Extract the (X, Y) coordinate from the center of the cell holding the provided text.  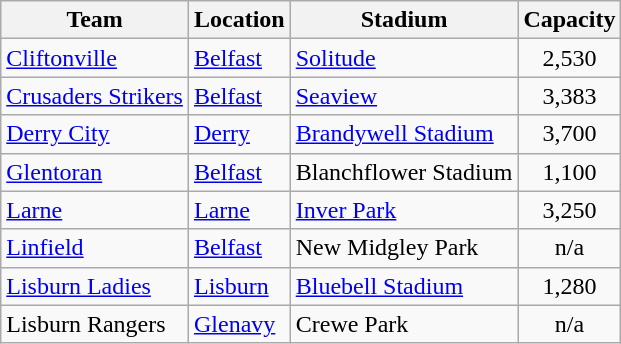
Team (95, 20)
Lisburn Rangers (95, 324)
Glentoran (95, 172)
Glenavy (239, 324)
3,250 (570, 210)
Lisburn Ladies (95, 286)
Crewe Park (404, 324)
3,700 (570, 134)
Brandywell Stadium (404, 134)
Derry City (95, 134)
1,280 (570, 286)
3,383 (570, 96)
Bluebell Stadium (404, 286)
New Midgley Park (404, 248)
Crusaders Strikers (95, 96)
Location (239, 20)
Capacity (570, 20)
Inver Park (404, 210)
Blanchflower Stadium (404, 172)
1,100 (570, 172)
Seaview (404, 96)
2,530 (570, 58)
Stadium (404, 20)
Linfield (95, 248)
Solitude (404, 58)
Cliftonville (95, 58)
Derry (239, 134)
Lisburn (239, 286)
